Extract the [x, y] coordinate from the center of the cell holding the provided text.  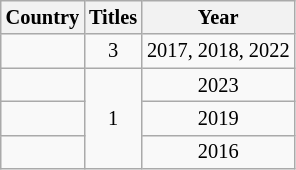
2019 [218, 118]
Country [42, 17]
Titles [113, 17]
3 [113, 51]
2016 [218, 152]
2017, 2018, 2022 [218, 51]
Year [218, 17]
2023 [218, 85]
1 [113, 118]
